Identify which cell holds the provided text, then report its [x, y] central coordinate. 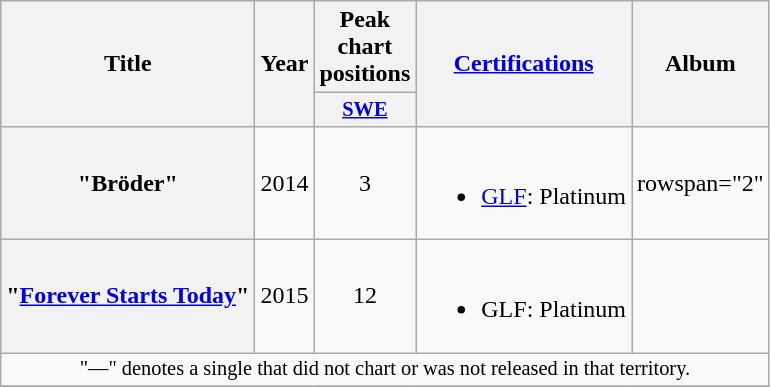
12 [365, 296]
"Forever Starts Today" [128, 296]
2014 [284, 182]
"Bröder" [128, 182]
rowspan="2" [701, 182]
Title [128, 64]
SWE [365, 110]
"—" denotes a single that did not chart or was not released in that territory. [385, 370]
Album [701, 64]
Peak chart positions [365, 47]
3 [365, 182]
2015 [284, 296]
Certifications [524, 64]
Year [284, 64]
